Find where the given text appears and provide that cell's center as [x, y] coordinate. 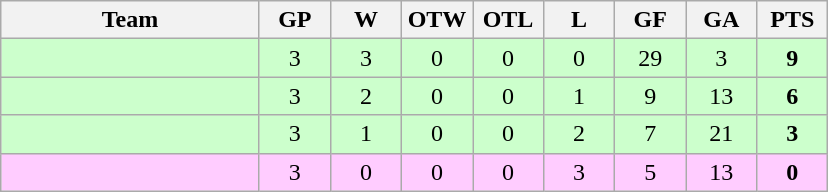
OTL [508, 20]
OTW [436, 20]
6 [792, 96]
PTS [792, 20]
GF [650, 20]
Team [130, 20]
GA [722, 20]
7 [650, 134]
21 [722, 134]
29 [650, 58]
GP [294, 20]
W [366, 20]
5 [650, 172]
L [580, 20]
